Locate the cell with the specified text and output its [x, y] center coordinate. 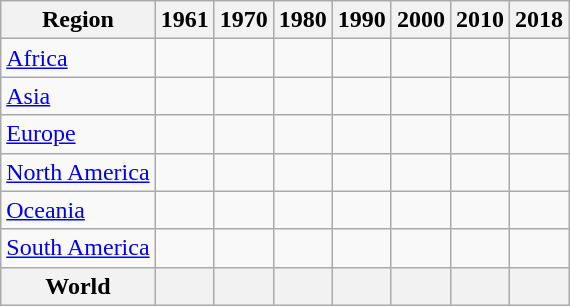
1990 [362, 20]
Oceania [78, 210]
World [78, 286]
Region [78, 20]
South America [78, 248]
Asia [78, 96]
North America [78, 172]
2018 [540, 20]
1961 [184, 20]
Africa [78, 58]
1980 [302, 20]
1970 [244, 20]
2010 [480, 20]
Europe [78, 134]
2000 [420, 20]
